Determine the (X, Y) coordinate at the center of the cell enclosing the given text.  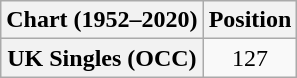
Position (250, 20)
UK Singles (OCC) (102, 58)
Chart (1952–2020) (102, 20)
127 (250, 58)
